Scan for the cell matching the given text and deliver its [x, y] coordinate at center. 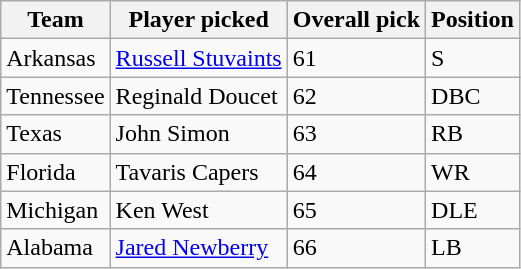
Russell Stuvaints [198, 58]
Alabama [56, 248]
DBC [473, 96]
WR [473, 172]
John Simon [198, 134]
Tennessee [56, 96]
Player picked [198, 20]
Arkansas [56, 58]
S [473, 58]
64 [356, 172]
63 [356, 134]
Reginald Doucet [198, 96]
61 [356, 58]
62 [356, 96]
Ken West [198, 210]
LB [473, 248]
Position [473, 20]
Michigan [56, 210]
RB [473, 134]
Jared Newberry [198, 248]
DLE [473, 210]
65 [356, 210]
Tavaris Capers [198, 172]
Texas [56, 134]
Overall pick [356, 20]
Team [56, 20]
Florida [56, 172]
66 [356, 248]
